Determine the (x, y) coordinate at the center of the cell enclosing the given text.  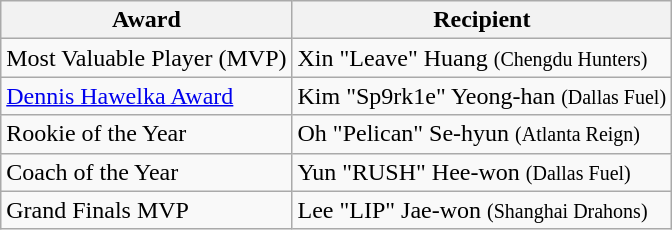
Dennis Hawelka Award (146, 96)
Award (146, 20)
Recipient (482, 20)
Xin "Leave" Huang (Chengdu Hunters) (482, 58)
Coach of the Year (146, 172)
Grand Finals MVP (146, 210)
Kim "Sp9rk1e" Yeong-han (Dallas Fuel) (482, 96)
Lee "LIP" Jae-won (Shanghai Drahons) (482, 210)
Yun "RUSH" Hee-won (Dallas Fuel) (482, 172)
Most Valuable Player (MVP) (146, 58)
Rookie of the Year (146, 134)
Oh "Pelican" Se-hyun (Atlanta Reign) (482, 134)
